Detect which cell encompasses the target text, then output its (x, y) center coordinate. 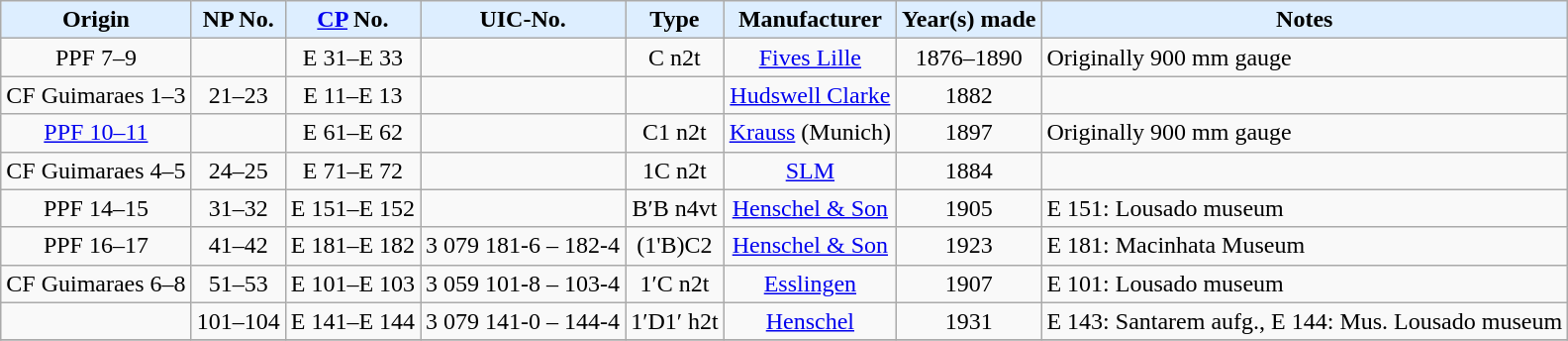
E 141–E 144 (352, 321)
Type (675, 20)
PPF 14–15 (96, 208)
3 079 181-6 – 182-4 (523, 246)
Manufacturer (810, 20)
21–23 (238, 95)
1923 (969, 246)
Henschel (810, 321)
CF Guimaraes 6–8 (96, 284)
E 61–E 62 (352, 133)
PPF 16–17 (96, 246)
E 101–E 103 (352, 284)
Esslingen (810, 284)
(1'B)C2 (675, 246)
101–104 (238, 321)
E 151–E 152 (352, 208)
B′B n4vt (675, 208)
24–25 (238, 170)
SLM (810, 170)
1876–1890 (969, 57)
PPF 7–9 (96, 57)
Fives Lille (810, 57)
NP No. (238, 20)
1897 (969, 133)
C n2t (675, 57)
C1 n2t (675, 133)
E 101: Lousado museum (1305, 284)
Origin (96, 20)
E 11–E 13 (352, 95)
1907 (969, 284)
3 059 101-8 – 103-4 (523, 284)
PPF 10–11 (96, 133)
1′C n2t (675, 284)
CF Guimaraes 4–5 (96, 170)
41–42 (238, 246)
Krauss (Munich) (810, 133)
1882 (969, 95)
1884 (969, 170)
E 31–E 33 (352, 57)
1′D1′ h2t (675, 321)
51–53 (238, 284)
1905 (969, 208)
Notes (1305, 20)
E 181: Macinhata Museum (1305, 246)
CP No. (352, 20)
CF Guimaraes 1–3 (96, 95)
E 151: Lousado museum (1305, 208)
E 143: Santarem aufg., E 144: Mus. Lousado museum (1305, 321)
1C n2t (675, 170)
E 181–E 182 (352, 246)
Year(s) made (969, 20)
Hudswell Clarke (810, 95)
E 71–E 72 (352, 170)
31–32 (238, 208)
3 079 141-0 – 144-4 (523, 321)
1931 (969, 321)
UIC-No. (523, 20)
